Search for the cell housing the specified text and yield its (X, Y) center coordinate. 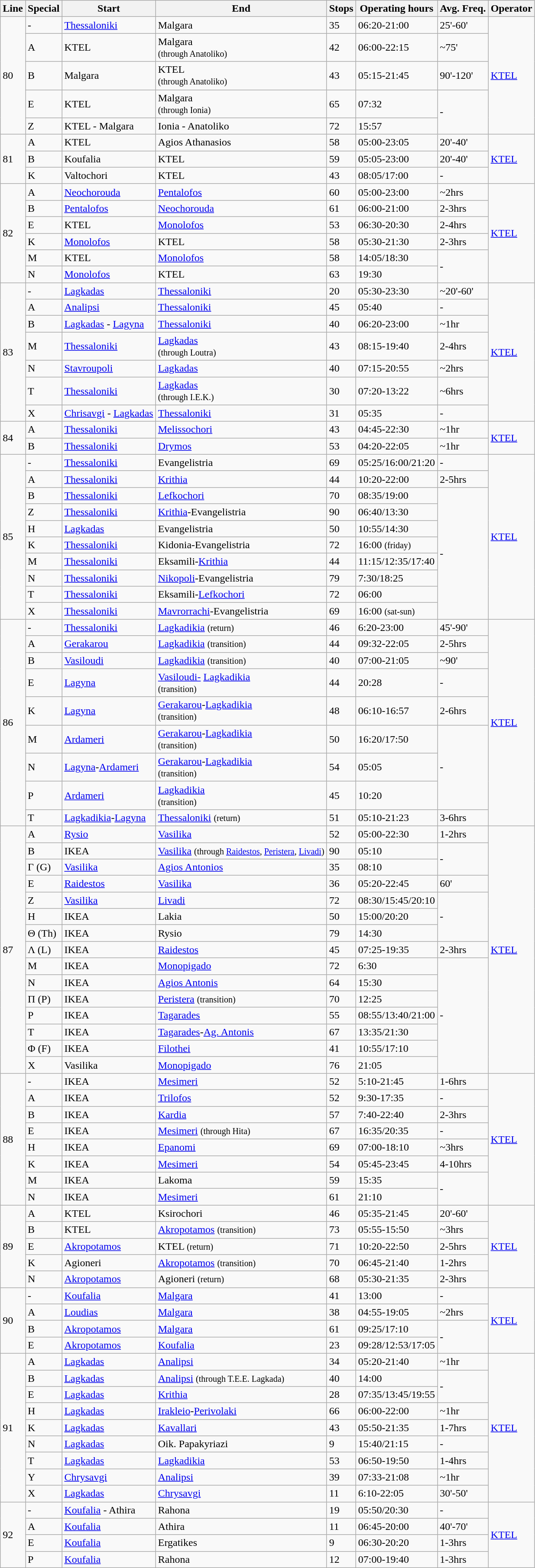
08:10 (396, 867)
Koufalia - Athira (109, 1510)
07:00-19:40 (396, 1559)
Agioneri (109, 1263)
05:55-15:50 (396, 1230)
09:25/17:10 (396, 1329)
06:30-20:20 (396, 1543)
Lakia (241, 917)
Ionia - Anatoliko (241, 126)
3-6hrs (463, 818)
Agios Athanasios (241, 142)
07:25-19:35 (396, 950)
KTEL (return) (241, 1246)
40'-70' (463, 1526)
Mesimeri (through Hita) (241, 1131)
14:05/18:30 (396, 258)
81 (13, 159)
63 (341, 275)
19 (341, 1510)
Lagkadas(through I.E.K.) (241, 391)
1-7hrs (463, 1428)
08:05/17:00 (396, 175)
9:30-17:35 (396, 1098)
90'-120' (463, 75)
Peristera (transition) (241, 999)
7:30/18:25 (396, 578)
73 (341, 1230)
07:35/13:45/19:55 (396, 1395)
Vasilika (through Raidestos, Peristera, Livadi) (241, 851)
Valtochori (109, 175)
05:35-21:45 (396, 1213)
Analipsi (through T.E.E. Lagkada) (241, 1378)
91 (13, 1427)
05:40 (396, 307)
10:55/17:10 (396, 1048)
Γ (G) (43, 867)
68 (341, 1279)
6:20-23:00 (396, 627)
04:45-22:30 (396, 430)
06:00 (396, 595)
Livadi (241, 900)
Lagyna-Ardameri (109, 767)
Agios Antonios (241, 867)
05:05-23:00 (396, 159)
84 (13, 438)
Agioneri (return) (241, 1279)
14:30 (396, 933)
05:00-23:05 (396, 142)
60 (341, 192)
23 (341, 1345)
Lefkochori (241, 495)
06:45-20:00 (396, 1526)
39 (341, 1477)
36 (341, 884)
Lagkadikia(transition) (241, 795)
~20'-60' (463, 291)
Irakleio-Perivolaki (241, 1411)
21:05 (396, 1065)
08:35/19:00 (396, 495)
Start (109, 9)
Operator (511, 9)
Eksamili-Lefkochori (241, 595)
05:35 (396, 413)
Vasiloudi- Lagkadikia(transition) (241, 682)
Thessaloniki (return) (241, 818)
Krithia-Evangelistria (241, 512)
06:30-20:30 (396, 225)
15:35 (396, 1180)
05:50-21:35 (396, 1428)
Agios Antonis (241, 983)
85 (13, 537)
10:20-22:00 (396, 479)
Lakoma (241, 1180)
15:00/20:20 (396, 917)
05:30-21:30 (396, 241)
Ksirochori (241, 1213)
Λ (L) (43, 950)
Ergatikes (241, 1543)
Π (P) (43, 999)
83 (13, 352)
5:10-21:45 (396, 1081)
~6hrs (463, 391)
31 (341, 413)
Malgara(through Anatoliko) (241, 48)
10:20 (396, 795)
25'-60' (463, 25)
Kavallari (241, 1428)
Trilofos (241, 1098)
06:45-21:40 (396, 1263)
KTEL(through Anatoliko) (241, 75)
15:40/21:15 (396, 1444)
13:00 (396, 1296)
12:25 (396, 999)
1-4hrs (463, 1461)
16:35/20:35 (396, 1131)
09:32-22:05 (396, 644)
Lagkadas - Lagyna (109, 324)
05:20-22:45 (396, 884)
End (241, 9)
28 (341, 1395)
92 (13, 1535)
05:00-22:30 (396, 834)
05:30-21:35 (396, 1279)
08:15-19:40 (396, 346)
Oik. Papakyriazi (241, 1444)
42 (341, 48)
76 (341, 1065)
Special (43, 9)
45'-90' (463, 627)
Stops (341, 9)
05:30-23:30 (396, 291)
06:20-21:00 (396, 25)
07:32 (396, 104)
11:15/12:35/17:40 (396, 562)
Θ (Th) (43, 933)
07:15-20:55 (396, 369)
6:10-22:05 (396, 1494)
05:10-21:23 (396, 818)
71 (341, 1246)
10:20-22:50 (396, 1246)
Line (13, 9)
Kardia (241, 1114)
05:50/20:30 (396, 1510)
4-10hrs (463, 1164)
88 (13, 1139)
Nikopoli-Evangelistria (241, 578)
16:00 (friday) (396, 545)
Eksamili-Krithia (241, 562)
05:10 (396, 851)
Chrisavgi - Lagkadas (109, 413)
~90' (463, 660)
Vasiloudi (109, 660)
14:00 (396, 1378)
21:10 (396, 1197)
89 (13, 1246)
06:00-22:15 (396, 48)
Epanomi (241, 1148)
20'-60' (463, 1213)
2-6hrs (463, 711)
Lagkadas(through Loutra) (241, 346)
16:20/17:50 (396, 739)
10:55/14:30 (396, 529)
Kidonia-Evangelistria (241, 545)
Lagkadikia (241, 1461)
09:28/12:53/17:05 (396, 1345)
19:30 (396, 275)
13:35/21:30 (396, 1032)
86 (13, 723)
Filothei (241, 1048)
57 (341, 1114)
66 (341, 1411)
6:30 (396, 966)
Lagkadikia (return) (241, 627)
Gerakarou (109, 644)
87 (13, 949)
Tagarades (241, 1015)
20 (341, 291)
55 (341, 1015)
48 (341, 711)
08:55/13:40/21:00 (396, 1015)
1-6hrs (463, 1081)
Melissochori (241, 430)
07:00-18:10 (396, 1148)
Malgara(through Ionia) (241, 104)
51 (341, 818)
Mavrorrachi-Evangelistria (241, 611)
07:33-21:08 (396, 1477)
82 (13, 233)
34 (341, 1361)
Stavroupoli (109, 369)
38 (341, 1312)
08:30/15:45/20:10 (396, 900)
06:50-19:50 (396, 1461)
15:57 (396, 126)
Lagkadikia-Lagyna (109, 818)
80 (13, 75)
30 (341, 391)
05:05 (396, 767)
Athira (241, 1526)
65 (341, 104)
Drymos (241, 446)
Operating hours (396, 9)
05:45-23:45 (396, 1164)
07:00-21:05 (396, 660)
7:40-22:40 (396, 1114)
04:20-22:05 (396, 446)
04:55-19:05 (396, 1312)
15:30 (396, 983)
07:20-13:22 (396, 391)
12 (341, 1559)
Φ (F) (43, 1048)
05:00-23:00 (396, 192)
Tagarades-Ag. Antonis (241, 1032)
30'-50' (463, 1494)
Y (43, 1477)
~75' (463, 48)
05:25/16:00/21:20 (396, 462)
20:28 (396, 682)
Loudias (109, 1312)
64 (341, 983)
06:20-23:00 (396, 324)
06:10-16:57 (396, 711)
16:00 (sat-sun) (396, 611)
05:20-21:40 (396, 1361)
Avg. Freq. (463, 9)
05:15-21:45 (396, 75)
06:00-21:00 (396, 208)
60' (463, 884)
KTEL - Malgara (109, 126)
06:40/13:30 (396, 512)
06:00-22:00 (396, 1411)
